Find where the given text appears and provide that cell's center as (X, Y) coordinate. 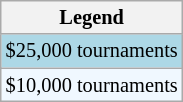
$25,000 tournaments (92, 51)
$10,000 tournaments (92, 85)
Legend (92, 17)
